Search for the cell housing the specified text and yield its [x, y] center coordinate. 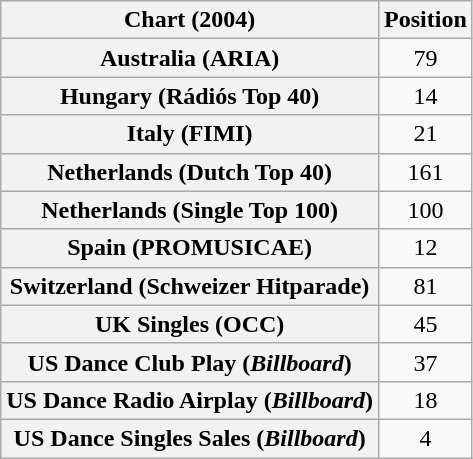
161 [426, 172]
US Dance Radio Airplay (Billboard) [190, 400]
37 [426, 362]
79 [426, 58]
Position [426, 20]
4 [426, 438]
Chart (2004) [190, 20]
US Dance Club Play (Billboard) [190, 362]
UK Singles (OCC) [190, 324]
14 [426, 96]
12 [426, 248]
Netherlands (Dutch Top 40) [190, 172]
100 [426, 210]
Australia (ARIA) [190, 58]
81 [426, 286]
Netherlands (Single Top 100) [190, 210]
Spain (PROMUSICAE) [190, 248]
Switzerland (Schweizer Hitparade) [190, 286]
US Dance Singles Sales (Billboard) [190, 438]
18 [426, 400]
21 [426, 134]
Italy (FIMI) [190, 134]
45 [426, 324]
Hungary (Rádiós Top 40) [190, 96]
